Scan for the cell matching the given text and deliver its [x, y] coordinate at center. 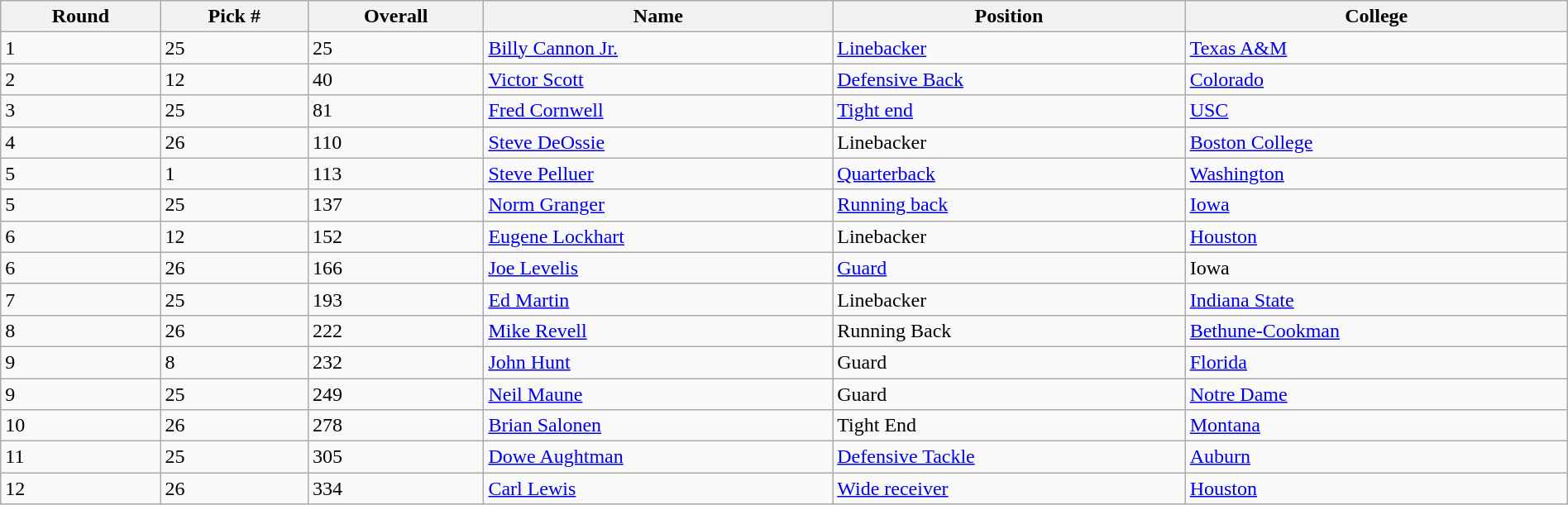
2 [81, 79]
3 [81, 111]
Mike Revell [658, 331]
Round [81, 17]
Indiana State [1376, 299]
166 [396, 268]
College [1376, 17]
Carl Lewis [658, 488]
152 [396, 236]
Running Back [1009, 331]
Steve DeOssie [658, 142]
40 [396, 79]
193 [396, 299]
Tight End [1009, 426]
Billy Cannon Jr. [658, 48]
Running back [1009, 205]
Steve Pelluer [658, 174]
John Hunt [658, 362]
334 [396, 488]
137 [396, 205]
Norm Granger [658, 205]
Auburn [1376, 457]
Quarterback [1009, 174]
278 [396, 426]
Overall [396, 17]
Colorado [1376, 79]
Wide receiver [1009, 488]
Eugene Lockhart [658, 236]
Ed Martin [658, 299]
Defensive Back [1009, 79]
Fred Cornwell [658, 111]
Tight end [1009, 111]
4 [81, 142]
11 [81, 457]
Montana [1376, 426]
Joe Levelis [658, 268]
222 [396, 331]
Washington [1376, 174]
7 [81, 299]
Brian Salonen [658, 426]
Position [1009, 17]
110 [396, 142]
USC [1376, 111]
Victor Scott [658, 79]
Defensive Tackle [1009, 457]
Texas A&M [1376, 48]
113 [396, 174]
Pick # [235, 17]
81 [396, 111]
232 [396, 362]
305 [396, 457]
Boston College [1376, 142]
Notre Dame [1376, 394]
Neil Maune [658, 394]
249 [396, 394]
Name [658, 17]
Florida [1376, 362]
10 [81, 426]
Bethune-Cookman [1376, 331]
Dowe Aughtman [658, 457]
